For the text-containing cell, return its midpoint in [x, y] coordinate format. 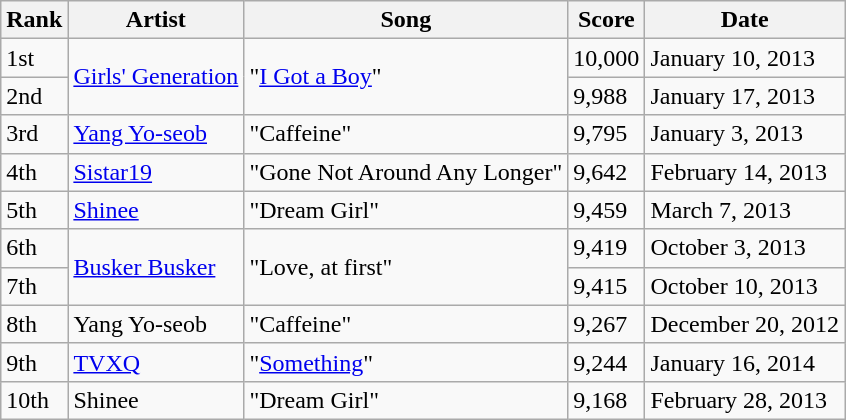
October 10, 2013 [745, 286]
January 17, 2013 [745, 96]
9,244 [606, 362]
2nd [34, 96]
Song [406, 20]
Busker Busker [156, 267]
9,795 [606, 134]
7th [34, 286]
"I Got a Boy" [406, 77]
January 16, 2014 [745, 362]
9th [34, 362]
10,000 [606, 58]
9,419 [606, 248]
Rank [34, 20]
1st [34, 58]
8th [34, 324]
TVXQ [156, 362]
December 20, 2012 [745, 324]
January 10, 2013 [745, 58]
6th [34, 248]
Sistar19 [156, 172]
9,642 [606, 172]
Date [745, 20]
January 3, 2013 [745, 134]
9,168 [606, 400]
March 7, 2013 [745, 210]
October 3, 2013 [745, 248]
5th [34, 210]
"Love, at first" [406, 267]
9,988 [606, 96]
"Something" [406, 362]
9,459 [606, 210]
February 14, 2013 [745, 172]
10th [34, 400]
9,415 [606, 286]
9,267 [606, 324]
4th [34, 172]
February 28, 2013 [745, 400]
Artist [156, 20]
"Gone Not Around Any Longer" [406, 172]
Score [606, 20]
3rd [34, 134]
Girls' Generation [156, 77]
